Locate the cell with the specified text and output its (X, Y) center coordinate. 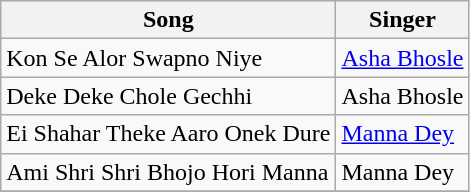
Deke Deke Chole Gechhi (168, 96)
Song (168, 20)
Kon Se Alor Swapno Niye (168, 58)
Ami Shri Shri Bhojo Hori Manna (168, 172)
Singer (402, 20)
Ei Shahar Theke Aaro Onek Dure (168, 134)
